From the cell containing the given text, extract its center point as [X, Y] coordinate. 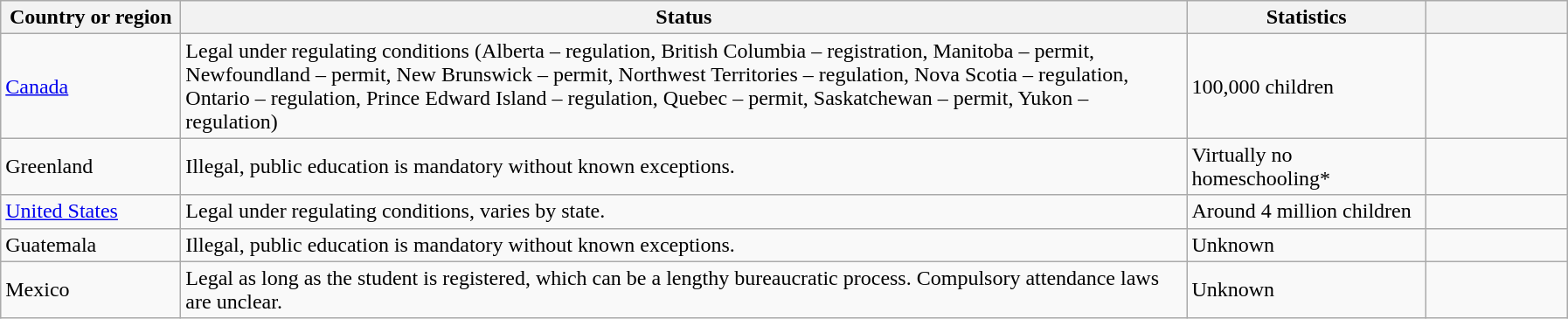
United States [91, 212]
Statistics [1307, 17]
Status [683, 17]
Legal as long as the student is registered, which can be a lengthy bureaucratic process. Compulsory attendance laws are unclear. [683, 290]
Around 4 million children [1307, 212]
Greenland [91, 166]
Virtually no homeschooling* [1307, 166]
Country or region [91, 17]
Canada [91, 86]
100,000 children [1307, 86]
Legal under regulating conditions, varies by state. [683, 212]
Guatemala [91, 245]
Mexico [91, 290]
